Identify which cell holds the provided text, then report its (X, Y) central coordinate. 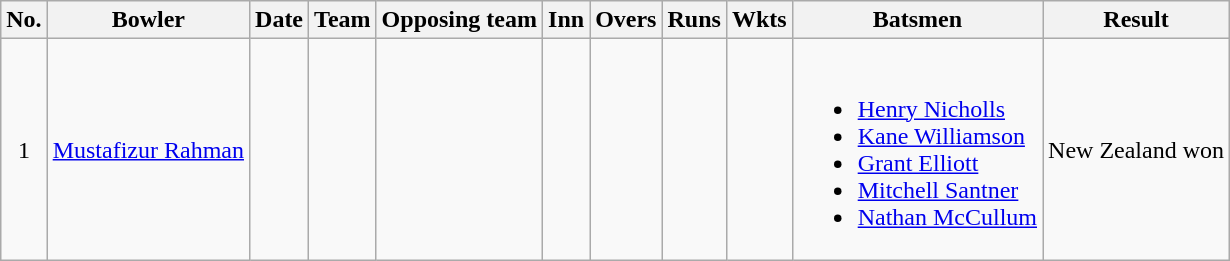
Date (280, 20)
No. (24, 20)
Mustafizur Rahman (148, 150)
Overs (626, 20)
Opposing team (459, 20)
Wkts (759, 20)
Bowler (148, 20)
1 (24, 150)
New Zealand won (1136, 150)
Henry NichollsKane WilliamsonGrant ElliottMitchell SantnerNathan McCullum (917, 150)
Result (1136, 20)
Batsmen (917, 20)
Inn (566, 20)
Runs (694, 20)
Team (343, 20)
